From the cell containing the given text, extract its center point as (X, Y) coordinate. 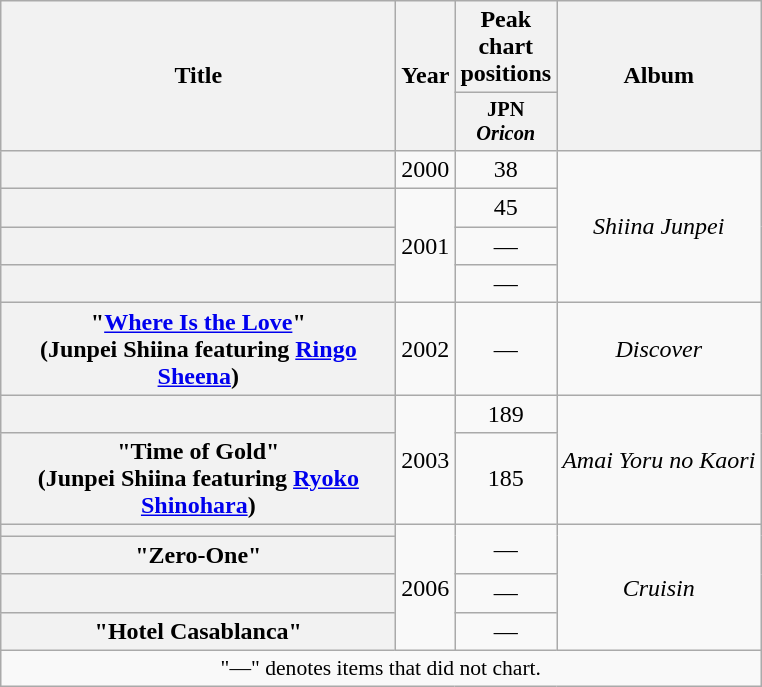
"Where Is the Love"(Junpei Shiina featuring Ringo Sheena) (198, 349)
Discover (659, 349)
2006 (426, 588)
189 (506, 414)
Album (659, 76)
Shiina Junpei (659, 226)
Amai Yoru no Kaori (659, 460)
Peak chart positions (506, 47)
"Time of Gold"(Junpei Shiina featuring Ryoko Shinohara) (198, 479)
"—" denotes items that did not chart. (381, 668)
"Zero-One" (198, 555)
2002 (426, 349)
JPN Oricon (506, 122)
Year (426, 76)
2003 (426, 460)
Cruisin (659, 588)
"Hotel Casablanca" (198, 631)
Title (198, 76)
38 (506, 169)
185 (506, 479)
45 (506, 208)
2000 (426, 169)
2001 (426, 246)
